Return [x, y] of the center of cell containing provided text 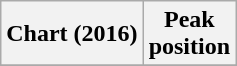
Peakposition [189, 34]
Chart (2016) [72, 34]
